Extract the (X, Y) coordinate from the center of the cell holding the provided text.  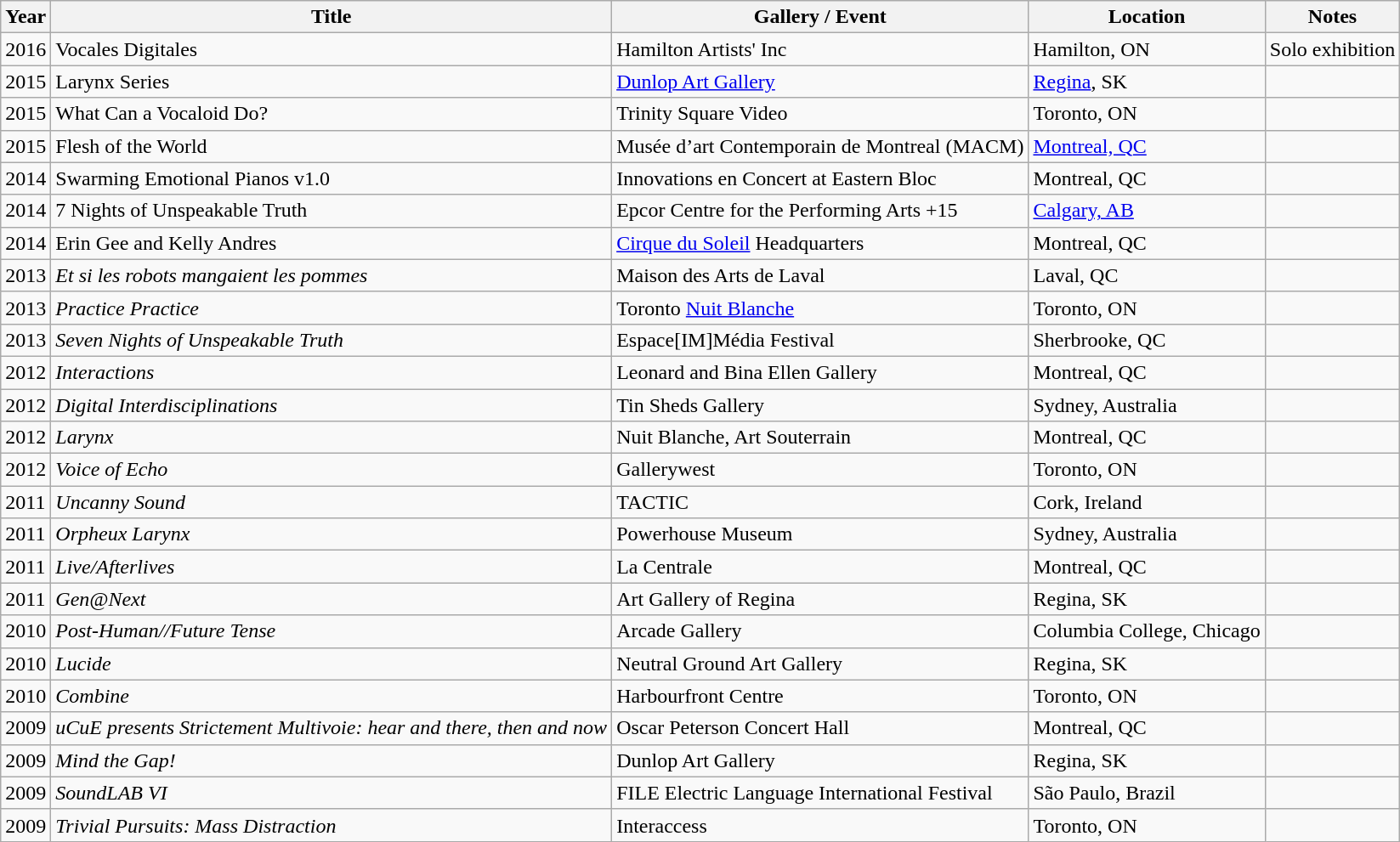
Trinity Square Video (820, 114)
La Centrale (820, 567)
Orpheux Larynx (332, 534)
Trivial Pursuits: Mass Distraction (332, 825)
Sherbrooke, QC (1147, 340)
Notes (1332, 17)
Gallerywest (820, 470)
Swarming Emotional Pianos v1.0 (332, 178)
Solo exhibition (1332, 49)
SoundLAB VI (332, 793)
Location (1147, 17)
Arcade Gallery (820, 631)
Leonard and Bina Ellen Gallery (820, 372)
Gallery / Event (820, 17)
Practice Practice (332, 308)
Lucide (332, 664)
Et si les robots mangaient les pommes (332, 275)
Columbia College, Chicago (1147, 631)
uCuE presents Strictement Multivoie: hear and there, then and now (332, 728)
Musée d’art Contemporain de Montreal (MACM) (820, 146)
Digital Interdisciplinations (332, 405)
Innovations en Concert at Eastern Bloc (820, 178)
Espace[IM]Média Festival (820, 340)
Gen@Next (332, 599)
Maison des Arts de Laval (820, 275)
Art Gallery of Regina (820, 599)
Epcor Centre for the Performing Arts +15 (820, 211)
7 Nights of Unspeakable Truth (332, 211)
Mind the Gap! (332, 760)
Combine (332, 696)
2016 (26, 49)
What Can a Vocaloid Do? (332, 114)
TACTIC (820, 502)
Toronto Nuit Blanche (820, 308)
Laval, QC (1147, 275)
Harbourfront Centre (820, 696)
Hamilton Artists' Inc (820, 49)
Vocales Digitales (332, 49)
Tin Sheds Gallery (820, 405)
Interactions (332, 372)
Hamilton, ON (1147, 49)
Uncanny Sound (332, 502)
Post-Human//Future Tense (332, 631)
Voice of Echo (332, 470)
Erin Gee and Kelly Andres (332, 243)
Neutral Ground Art Gallery (820, 664)
Flesh of the World (332, 146)
Live/Afterlives (332, 567)
Interaccess (820, 825)
Title (332, 17)
Cork, Ireland (1147, 502)
Calgary, AB (1147, 211)
FILE Electric Language International Festival (820, 793)
Larynx Series (332, 82)
Larynx (332, 438)
Year (26, 17)
Cirque du Soleil Headquarters (820, 243)
Powerhouse Museum (820, 534)
São Paulo, Brazil (1147, 793)
Oscar Peterson Concert Hall (820, 728)
Seven Nights of Unspeakable Truth (332, 340)
Nuit Blanche, Art Souterrain (820, 438)
